Find where the given text appears and provide that cell's center as (x, y) coordinate. 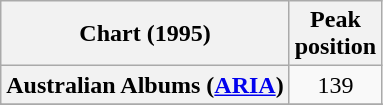
Australian Albums (ARIA) (145, 85)
Chart (1995) (145, 34)
139 (335, 85)
Peakposition (335, 34)
